Extract the [X, Y] coordinate from the center of the cell holding the provided text.  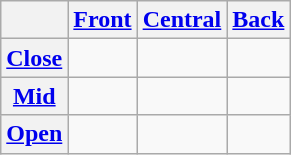
Open [34, 134]
Mid [34, 96]
Central [182, 20]
Close [34, 58]
Front [102, 20]
Back [258, 20]
